Provide the (x, y) coordinate of the cell's center where the given text is located.  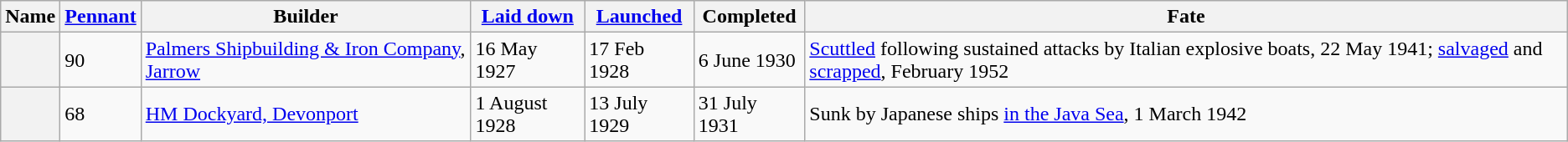
Pennant (101, 17)
Launched (639, 17)
HM Dockyard, Devonport (306, 114)
Sunk by Japanese ships in the Java Sea, 1 March 1942 (1186, 114)
16 May 1927 (528, 60)
Builder (306, 17)
68 (101, 114)
Scuttled following sustained attacks by Italian explosive boats, 22 May 1941; salvaged and scrapped, February 1952 (1186, 60)
Completed (749, 17)
90 (101, 60)
1 August 1928 (528, 114)
6 June 1930 (749, 60)
Laid down (528, 17)
17 Feb 1928 (639, 60)
Palmers Shipbuilding & Iron Company, Jarrow (306, 60)
Fate (1186, 17)
Name (30, 17)
13 July 1929 (639, 114)
31 July 1931 (749, 114)
